Search for the cell housing the specified text and yield its (X, Y) center coordinate. 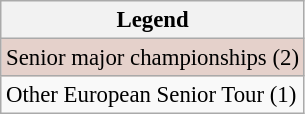
Other European Senior Tour (1) (153, 95)
Senior major championships (2) (153, 58)
Legend (153, 20)
